Locate the cell with the specified text and output its [X, Y] center coordinate. 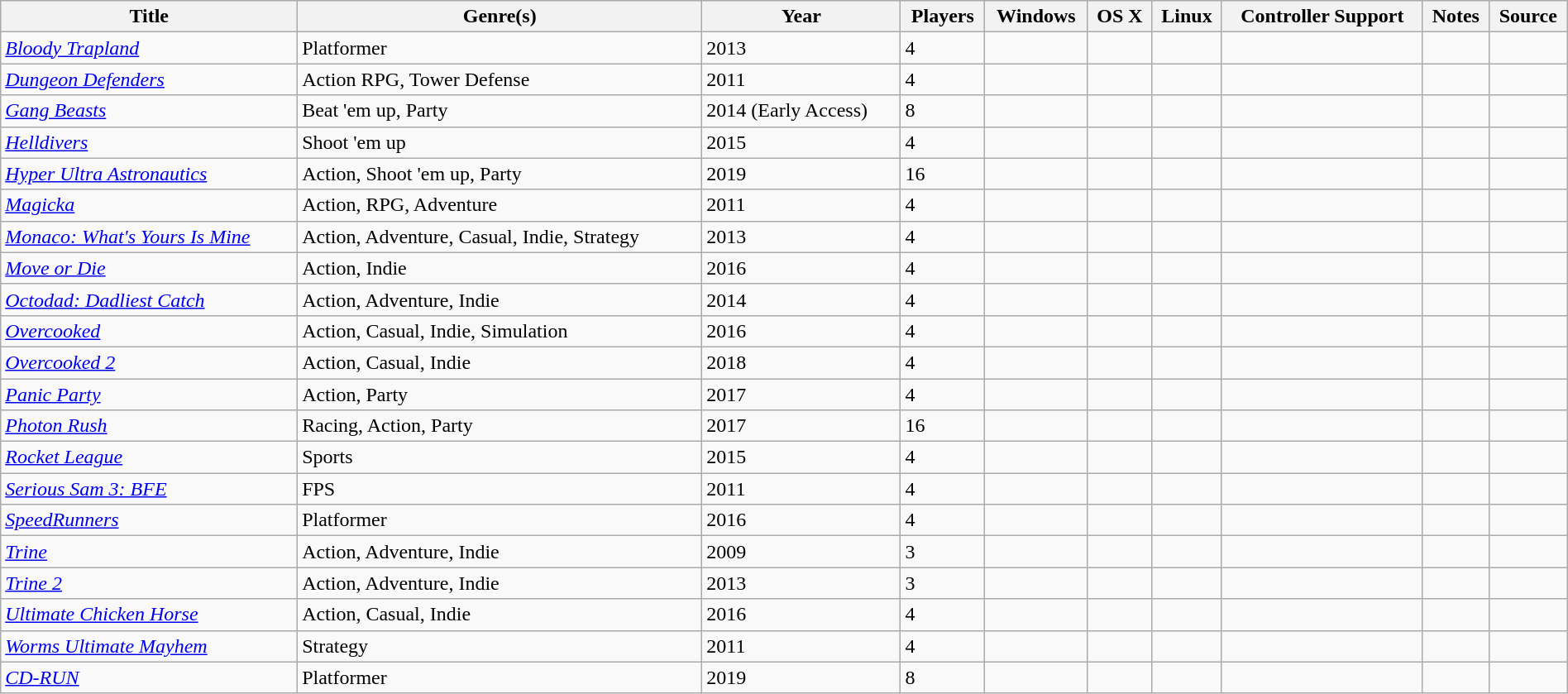
Title [149, 17]
Dungeon Defenders [149, 79]
Action, Indie [500, 268]
Magicka [149, 205]
FPS [500, 489]
Shoot 'em up [500, 142]
Strategy [500, 646]
2018 [801, 362]
Worms Ultimate Mayhem [149, 646]
Overcooked 2 [149, 362]
2014 [801, 299]
Racing, Action, Party [500, 426]
Overcooked [149, 331]
Bloody Trapland [149, 48]
Action, Casual, Indie, Simulation [500, 331]
Players [943, 17]
Year [801, 17]
Beat 'em up, Party [500, 111]
CD-RUN [149, 677]
Controller Support [1322, 17]
Trine 2 [149, 583]
Hyper Ultra Astronautics [149, 174]
Action, Party [500, 395]
Sports [500, 457]
Linux [1188, 17]
Octodad: Dadliest Catch [149, 299]
Helldivers [149, 142]
OS X [1120, 17]
Photon Rush [149, 426]
Panic Party [149, 395]
Ultimate Chicken Horse [149, 615]
Gang Beasts [149, 111]
Monaco: What's Yours Is Mine [149, 237]
2009 [801, 552]
2014 (Early Access) [801, 111]
Action, Shoot 'em up, Party [500, 174]
Genre(s) [500, 17]
Windows [1037, 17]
Notes [1456, 17]
Action RPG, Tower Defense [500, 79]
Move or Die [149, 268]
Source [1528, 17]
Action, RPG, Adventure [500, 205]
SpeedRunners [149, 520]
Trine [149, 552]
Rocket League [149, 457]
Action, Adventure, Casual, Indie, Strategy [500, 237]
Serious Sam 3: BFE [149, 489]
